Determine the [X, Y] coordinate at the center of the cell enclosing the given text.  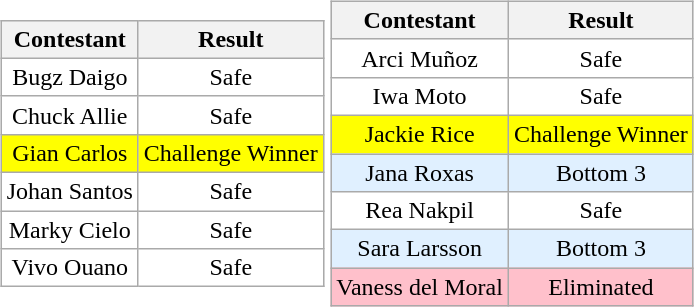
Vivo Ouano [70, 268]
Vaness del Moral [420, 287]
Jackie Rice [420, 134]
Arci Muñoz [420, 58]
Jana Roxas [420, 173]
Johan Santos [70, 192]
Sara Larsson [420, 249]
Chuck Allie [70, 115]
Bugz Daigo [70, 77]
Rea Nakpil [420, 211]
Marky Cielo [70, 230]
Eliminated [600, 287]
Iwa Moto [420, 96]
Gian Carlos [70, 153]
